Capture the cell that displays the provided text and extract its (x, y) central coordinate. 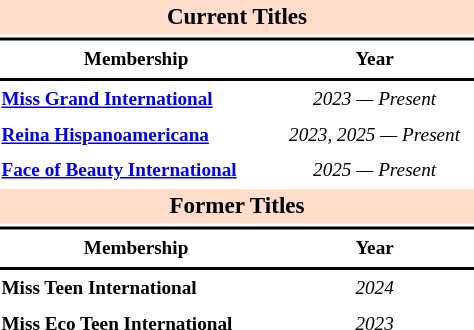
2024 (374, 289)
2025 — Present (374, 170)
Miss Grand International (136, 101)
2023 — Present (374, 101)
Face of Beauty International (136, 170)
Former Titles (237, 206)
Miss Teen International (136, 289)
2023, 2025 — Present (374, 135)
Reina Hispanoamericana (136, 135)
Current Titles (237, 18)
